Detect which cell encompasses the target text, then output its (x, y) center coordinate. 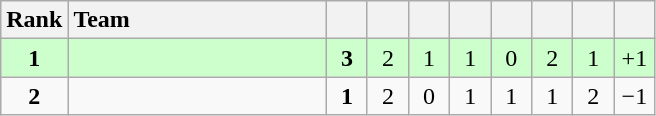
+1 (634, 58)
Rank (34, 20)
Team (198, 20)
3 (346, 58)
−1 (634, 96)
